Return [x, y] of the center of cell containing provided text 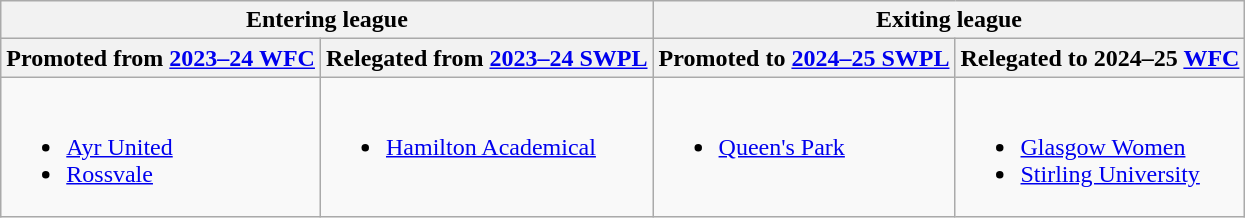
Promoted from 2023–24 WFC [161, 58]
Glasgow WomenStirling University [1100, 147]
Relegated from 2023–24 SWPL [486, 58]
Entering league [327, 20]
Hamilton Academical [486, 147]
Ayr UnitedRossvale [161, 147]
Queen's Park [804, 147]
Relegated to 2024–25 WFC [1100, 58]
Exiting league [949, 20]
Promoted to 2024–25 SWPL [804, 58]
